From the cell containing the given text, extract its center point as [x, y] coordinate. 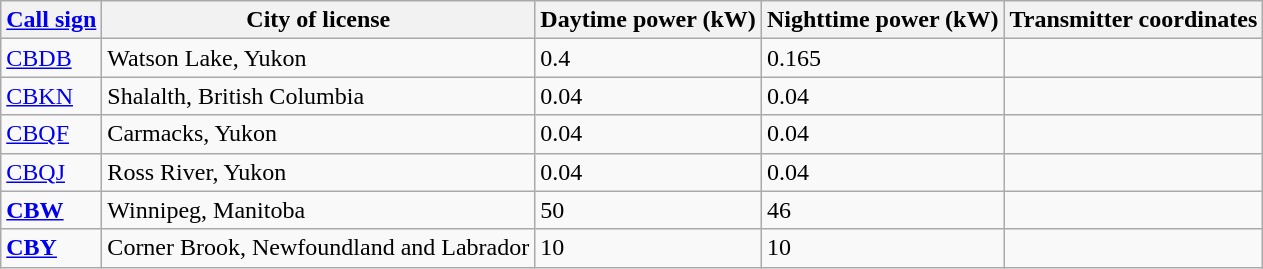
CBKN [52, 96]
Nighttime power (kW) [882, 20]
Corner Brook, Newfoundland and Labrador [318, 248]
CBDB [52, 58]
CBQJ [52, 172]
0.165 [882, 58]
46 [882, 210]
0.4 [648, 58]
Ross River, Yukon [318, 172]
CBY [52, 248]
CBW [52, 210]
Transmitter coordinates [1134, 20]
Winnipeg, Manitoba [318, 210]
Watson Lake, Yukon [318, 58]
50 [648, 210]
Daytime power (kW) [648, 20]
Shalalth, British Columbia [318, 96]
CBQF [52, 134]
Carmacks, Yukon [318, 134]
City of license [318, 20]
Call sign [52, 20]
